Locate the cell with the specified text and output its (X, Y) center coordinate. 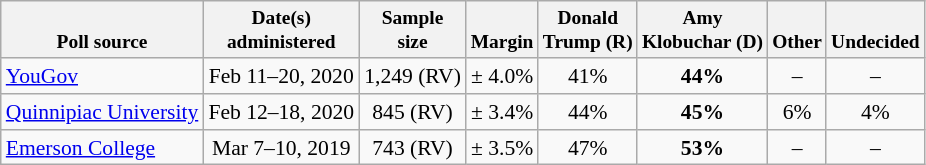
YouGov (102, 76)
Poll source (102, 30)
± 4.0% (502, 76)
Margin (502, 30)
6% (798, 112)
1,249 (RV) (412, 76)
45% (702, 112)
Samplesize (412, 30)
Other (798, 30)
Undecided (875, 30)
Quinnipiac University (102, 112)
AmyKlobuchar (D) (702, 30)
± 3.4% (502, 112)
DonaldTrump (R) (588, 30)
4% (875, 112)
Feb 12–18, 2020 (281, 112)
41% (588, 76)
Feb 11–20, 2020 (281, 76)
845 (RV) (412, 112)
Date(s)administered (281, 30)
